From the cell containing the given text, extract its center point as (x, y) coordinate. 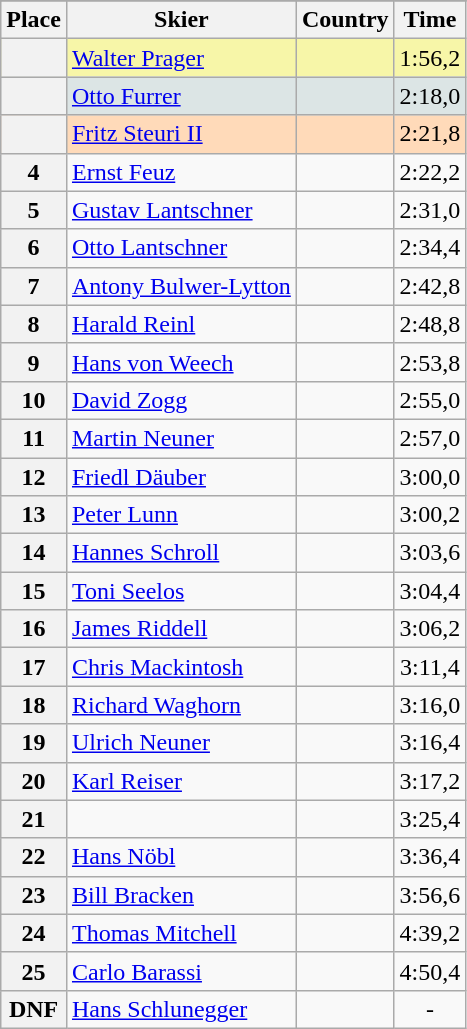
2:34,4 (430, 248)
3:17,2 (430, 781)
Friedl Däuber (181, 477)
Toni Seelos (181, 591)
Country (345, 20)
- (430, 1009)
Fritz Steuri II (181, 134)
Skier (181, 20)
4:50,4 (430, 971)
3:03,6 (430, 553)
4 (34, 172)
13 (34, 515)
David Zogg (181, 400)
24 (34, 933)
25 (34, 971)
DNF (34, 1009)
Hans von Weech (181, 362)
Carlo Barassi (181, 971)
2:55,0 (430, 400)
Gustav Lantschner (181, 210)
3:00,2 (430, 515)
3:11,4 (430, 667)
6 (34, 248)
17 (34, 667)
1:56,2 (430, 58)
3:36,4 (430, 857)
19 (34, 743)
Ernst Feuz (181, 172)
Thomas Mitchell (181, 933)
15 (34, 591)
12 (34, 477)
4:39,2 (430, 933)
3:04,4 (430, 591)
3:16,0 (430, 705)
Otto Lantschner (181, 248)
Hans Schlunegger (181, 1009)
Antony Bulwer-Lytton (181, 286)
Hannes Schroll (181, 553)
5 (34, 210)
3:00,0 (430, 477)
21 (34, 819)
2:31,0 (430, 210)
22 (34, 857)
16 (34, 629)
11 (34, 438)
8 (34, 324)
Hans Nöbl (181, 857)
2:22,2 (430, 172)
3:06,2 (430, 629)
Peter Lunn (181, 515)
Bill Bracken (181, 895)
Ulrich Neuner (181, 743)
Martin Neuner (181, 438)
10 (34, 400)
3:16,4 (430, 743)
Otto Furrer (181, 96)
Place (34, 20)
2:42,8 (430, 286)
2:21,8 (430, 134)
Time (430, 20)
Walter Prager (181, 58)
Chris Mackintosh (181, 667)
7 (34, 286)
14 (34, 553)
2:57,0 (430, 438)
2:18,0 (430, 96)
Harald Reinl (181, 324)
Richard Waghorn (181, 705)
18 (34, 705)
Karl Reiser (181, 781)
3:56,6 (430, 895)
James Riddell (181, 629)
9 (34, 362)
2:53,8 (430, 362)
23 (34, 895)
2:48,8 (430, 324)
3:25,4 (430, 819)
20 (34, 781)
